Extract the [X, Y] coordinate from the center of the cell holding the provided text.  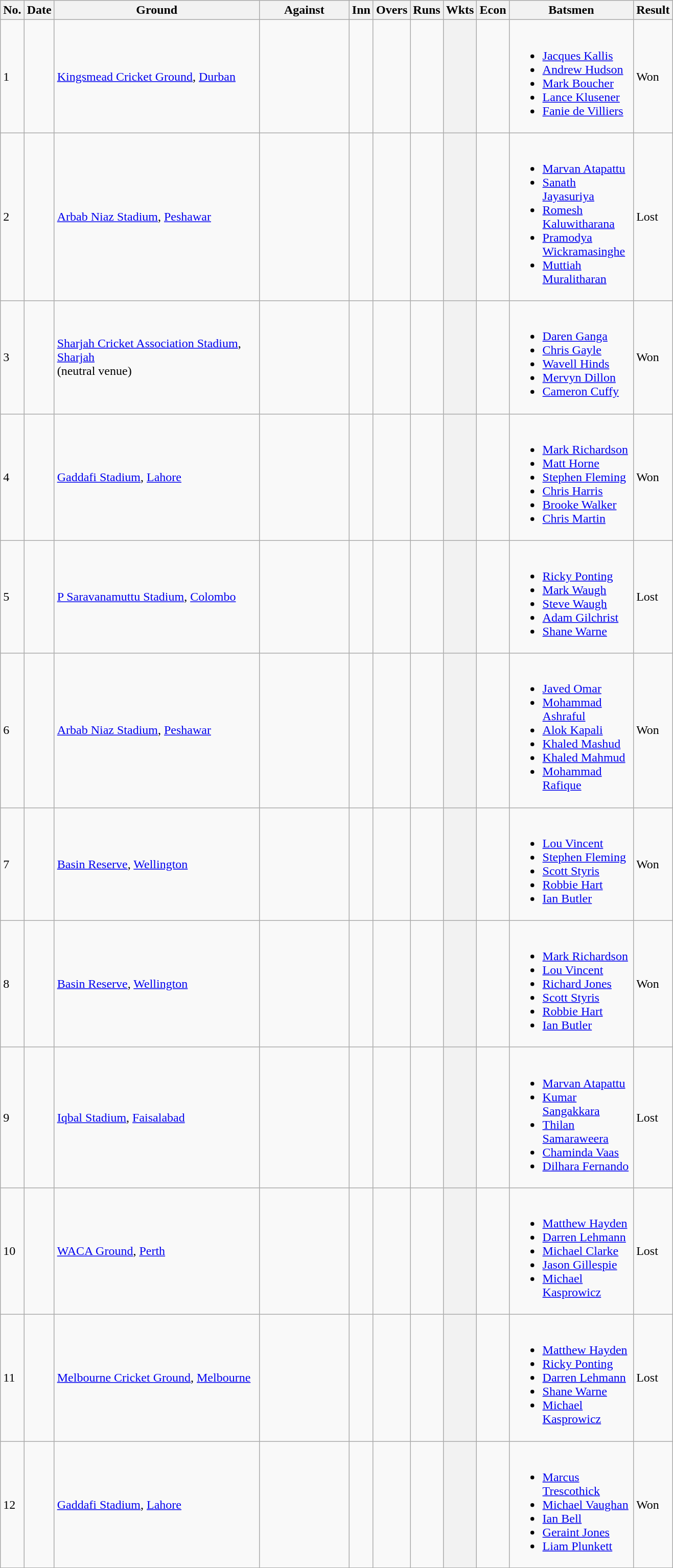
Ground [156, 10]
9 [12, 1118]
Against [304, 10]
Overs [391, 10]
Mark RichardsonMatt HorneStephen FlemingChris HarrisBrooke WalkerChris Martin [571, 477]
Econ [493, 10]
Melbourne Cricket Ground, Melbourne [156, 1377]
Batsmen [571, 10]
12 [12, 1505]
Iqbal Stadium, Faisalabad [156, 1118]
7 [12, 864]
2 [12, 217]
11 [12, 1377]
Runs [427, 10]
3 [12, 358]
Wkts [460, 10]
Lou VincentStephen FlemingScott StyrisRobbie HartIan Butler [571, 864]
Daren GangaChris GayleWavell HindsMervyn DillonCameron Cuffy [571, 358]
Date [39, 10]
1 [12, 77]
Kingsmead Cricket Ground, Durban [156, 77]
Mark RichardsonLou VincentRichard JonesScott StyrisRobbie HartIan Butler [571, 984]
10 [12, 1251]
Javed OmarMohammad AshrafulAlok KapaliKhaled MashudKhaled MahmudMohammad Rafique [571, 730]
Marvan AtapattuSanath JayasuriyaRomesh KaluwitharanaPramodya WickramasingheMuttiah Muralitharan [571, 217]
P Saravanamuttu Stadium, Colombo [156, 597]
Ricky PontingMark WaughSteve WaughAdam GilchristShane Warne [571, 597]
4 [12, 477]
WACA Ground, Perth [156, 1251]
Marvan AtapattuKumar SangakkaraThilan SamaraweeraChaminda VaasDilhara Fernando [571, 1118]
Result [653, 10]
Matthew HaydenDarren LehmannMichael ClarkeJason GillespieMichael Kasprowicz [571, 1251]
No. [12, 10]
5 [12, 597]
Marcus TrescothickMichael VaughanIan BellGeraint JonesLiam Plunkett [571, 1505]
Matthew HaydenRicky PontingDarren LehmannShane WarneMichael Kasprowicz [571, 1377]
Jacques KallisAndrew HudsonMark BoucherLance KlusenerFanie de Villiers [571, 77]
8 [12, 984]
6 [12, 730]
Inn [361, 10]
Sharjah Cricket Association Stadium, Sharjah(neutral venue) [156, 358]
